Return the [x, y] coordinate for the center point of the cell that contains the specified text.  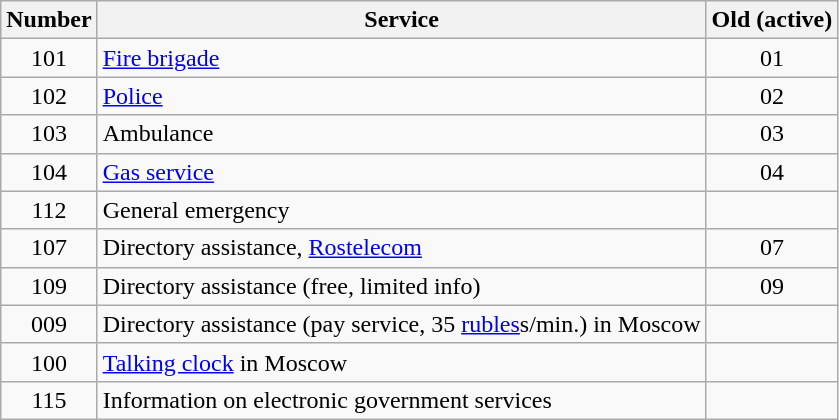
Fire brigade [402, 58]
Old (active) [772, 20]
Talking clock in Moscow [402, 362]
01 [772, 58]
Gas service [402, 172]
04 [772, 172]
Directory assistance (free, limited info) [402, 286]
101 [49, 58]
General emergency [402, 210]
104 [49, 172]
09 [772, 286]
Directory assistance (pay service, 35 rubless/min.) in Moscow [402, 324]
Number [49, 20]
102 [49, 96]
Information on electronic government services [402, 400]
112 [49, 210]
Ambulance [402, 134]
Police [402, 96]
103 [49, 134]
100 [49, 362]
109 [49, 286]
Directory assistance, Rostelecom [402, 248]
Service [402, 20]
009 [49, 324]
03 [772, 134]
02 [772, 96]
107 [49, 248]
07 [772, 248]
115 [49, 400]
